Capture the cell that displays the provided text and extract its [x, y] central coordinate. 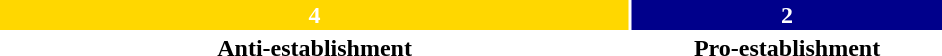
2 [787, 15]
4 [314, 15]
